Return (X, Y) of the center of cell containing provided text 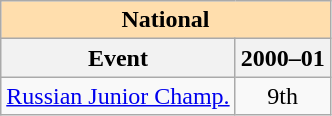
Event (118, 58)
2000–01 (282, 58)
National (166, 20)
Russian Junior Champ. (118, 96)
9th (282, 96)
